Scan for the cell matching the given text and deliver its (x, y) coordinate at center. 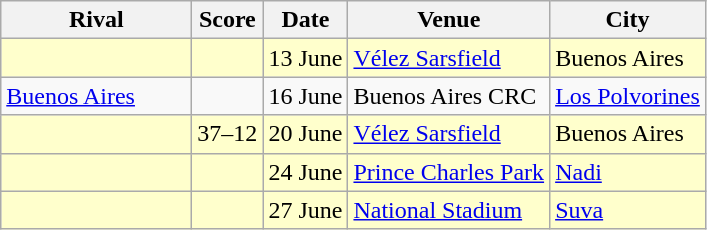
Venue (449, 20)
16 June (306, 96)
Los Polvorines (628, 96)
24 June (306, 172)
Prince Charles Park (449, 172)
27 June (306, 210)
Score (228, 20)
Rival (96, 20)
Nadi (628, 172)
Date (306, 20)
37–12 (228, 134)
City (628, 20)
Suva (628, 210)
13 June (306, 58)
20 June (306, 134)
National Stadium (449, 210)
Buenos Aires CRC (449, 96)
